Extract the [x, y] coordinate from the center of the cell holding the provided text.  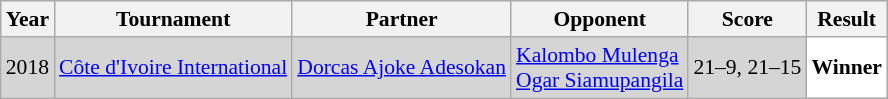
Kalombo Mulenga Ogar Siamupangila [600, 68]
Tournament [173, 19]
Score [747, 19]
21–9, 21–15 [747, 68]
Dorcas Ajoke Adesokan [402, 68]
Côte d'Ivoire International [173, 68]
Winner [846, 68]
Partner [402, 19]
2018 [28, 68]
Opponent [600, 19]
Result [846, 19]
Year [28, 19]
